Output the (x, y) coordinate of the center of the cell containing the given text.  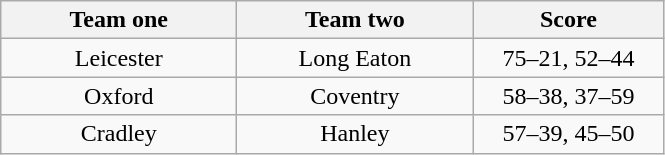
Cradley (119, 134)
Oxford (119, 96)
75–21, 52–44 (568, 58)
Score (568, 20)
Team two (355, 20)
Team one (119, 20)
Hanley (355, 134)
57–39, 45–50 (568, 134)
Leicester (119, 58)
Coventry (355, 96)
58–38, 37–59 (568, 96)
Long Eaton (355, 58)
